Locate the cell with the specified text and output its [X, Y] center coordinate. 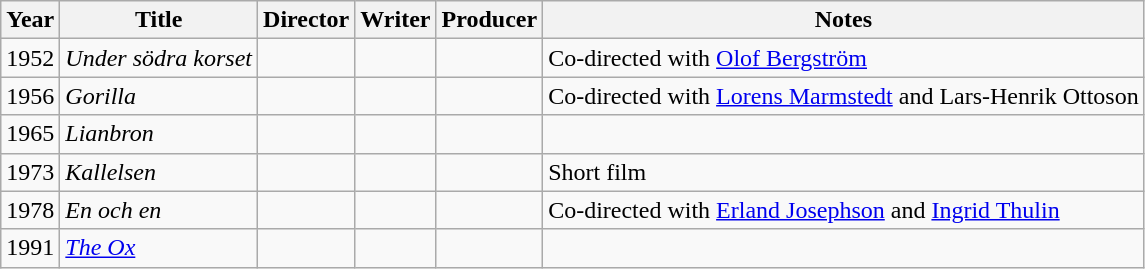
Co-directed with Olof Bergström [844, 58]
1978 [30, 210]
1973 [30, 172]
Producer [490, 20]
Under södra korset [159, 58]
Gorilla [159, 96]
Kallelsen [159, 172]
Writer [396, 20]
Co-directed with Erland Josephson and Ingrid Thulin [844, 210]
Co-directed with Lorens Marmstedt and Lars-Henrik Ottoson [844, 96]
Title [159, 20]
Short film [844, 172]
En och en [159, 210]
1965 [30, 134]
Notes [844, 20]
Director [306, 20]
Lianbron [159, 134]
1991 [30, 248]
1952 [30, 58]
Year [30, 20]
1956 [30, 96]
The Ox [159, 248]
